Pinpoint the cell where the given text exists, returning its [X, Y] midpoint coordinate. 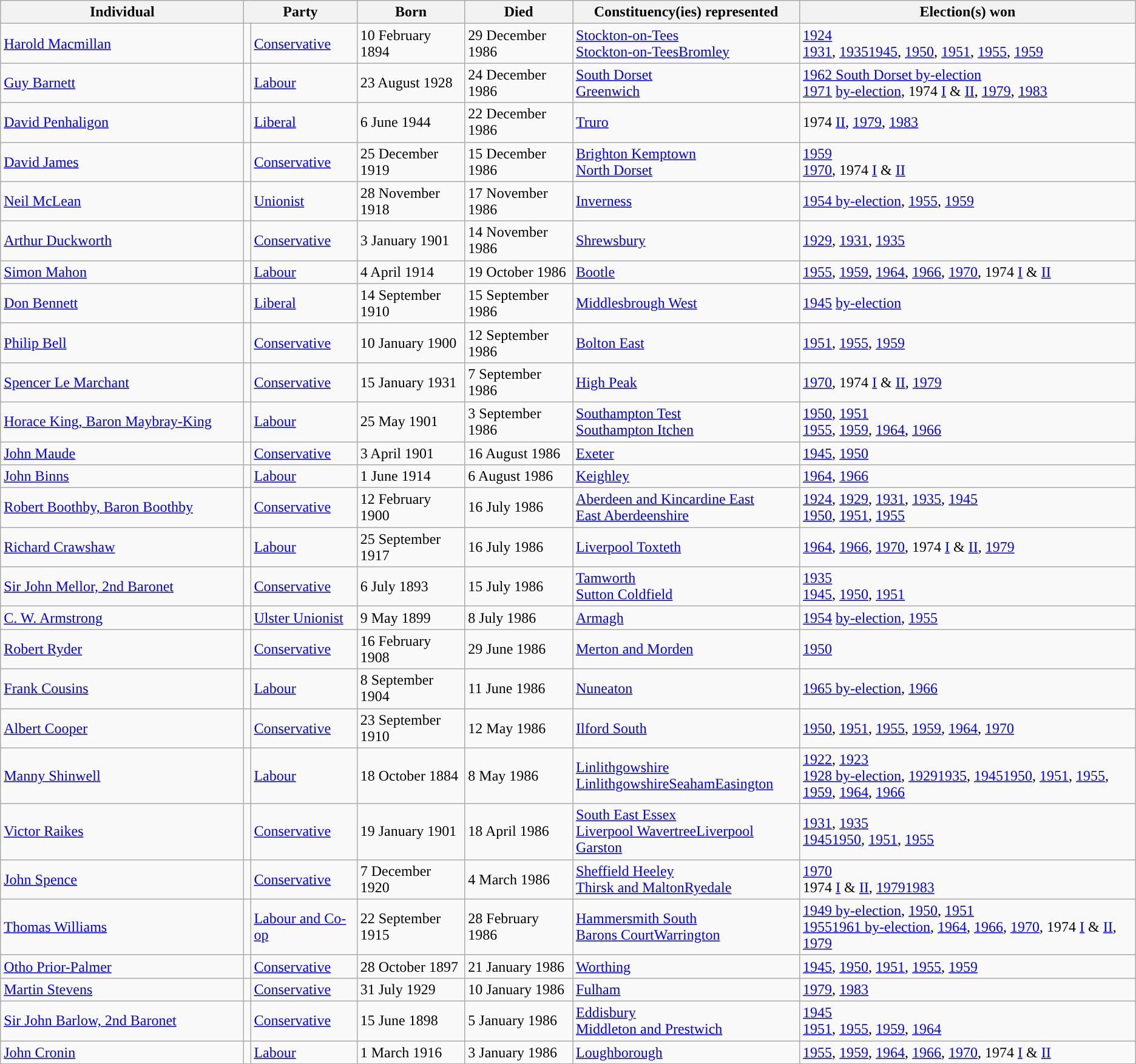
9 May 1899 [411, 618]
Shrewsbury [686, 240]
Neil McLean [123, 202]
7 September 1986 [519, 382]
4 April 1914 [411, 272]
LinlithgowshireLinlithgowshireSeahamEasington [686, 776]
8 September 1904 [411, 688]
23 August 1928 [411, 83]
16 August 1986 [519, 453]
1954 by-election, 1955 [968, 618]
14 September 1910 [411, 303]
15 September 1986 [519, 303]
Robert Boothby, Baron Boothby [123, 507]
1951, 1955, 1959 [968, 342]
Don Bennett [123, 303]
TamworthSutton Coldfield [686, 586]
David James [123, 161]
19451951, 1955, 1959, 1964 [968, 1021]
1954 by-election, 1955, 1959 [968, 202]
17 November 1986 [519, 202]
18 April 1986 [519, 832]
3 September 1986 [519, 421]
Labour and Co-op [303, 927]
Philip Bell [123, 342]
Horace King, Baron Maybray-King [123, 421]
1950 [968, 649]
EddisburyMiddleton and Prestwich [686, 1021]
1924, 1929, 1931, 1935, 19451950, 1951, 1955 [968, 507]
15 December 1986 [519, 161]
16 February 1908 [411, 649]
1970, 1974 I & II, 1979 [968, 382]
4 March 1986 [519, 879]
18 October 1884 [411, 776]
1949 by-election, 1950, 195119551961 by-election, 1964, 1966, 1970, 1974 I & II, 1979 [968, 927]
21 January 1986 [519, 966]
23 September 1910 [411, 728]
24 December 1986 [519, 83]
Guy Barnett [123, 83]
Worthing [686, 966]
28 October 1897 [411, 966]
Merton and Morden [686, 649]
1974 II, 1979, 1983 [968, 123]
John Spence [123, 879]
Otho Prior-Palmer [123, 966]
Sheffield HeeleyThirsk and MaltonRyedale [686, 879]
Keighley [686, 476]
14 November 1986 [519, 240]
8 May 1986 [519, 776]
22 December 1986 [519, 123]
David Penhaligon [123, 123]
Nuneaton [686, 688]
7 December 1920 [411, 879]
6 July 1893 [411, 586]
12 September 1986 [519, 342]
John Maude [123, 453]
Frank Cousins [123, 688]
Ulster Unionist [303, 618]
Unionist [303, 202]
12 February 1900 [411, 507]
Sir John Mellor, 2nd Baronet [123, 586]
1929, 1931, 1935 [968, 240]
28 February 1986 [519, 927]
Harold Macmillan [123, 44]
19351945, 1950, 1951 [968, 586]
Born [411, 12]
3 January 1986 [519, 1052]
1962 South Dorset by-election1971 by-election, 1974 I & II, 1979, 1983 [968, 83]
3 January 1901 [411, 240]
10 January 1900 [411, 342]
19701974 I & II, 19791983 [968, 879]
6 August 1986 [519, 476]
Albert Cooper [123, 728]
15 July 1986 [519, 586]
C. W. Armstrong [123, 618]
19241931, 19351945, 1950, 1951, 1955, 1959 [968, 44]
Fulham [686, 989]
Party [300, 12]
Truro [686, 123]
Constituency(ies) represented [686, 12]
High Peak [686, 382]
South East EssexLiverpool WavertreeLiverpool Garston [686, 832]
South DorsetGreenwich [686, 83]
6 June 1944 [411, 123]
Brighton KemptownNorth Dorset [686, 161]
1945 by-election [968, 303]
Thomas Williams [123, 927]
10 January 1986 [519, 989]
Liverpool Toxteth [686, 547]
11 June 1986 [519, 688]
Robert Ryder [123, 649]
3 April 1901 [411, 453]
Armagh [686, 618]
1 June 1914 [411, 476]
Hammersmith SouthBarons CourtWarrington [686, 927]
19 October 1986 [519, 272]
Spencer Le Marchant [123, 382]
Victor Raikes [123, 832]
8 July 1986 [519, 618]
22 September 1915 [411, 927]
Sir John Barlow, 2nd Baronet [123, 1021]
25 September 1917 [411, 547]
29 June 1986 [519, 649]
Exeter [686, 453]
John Binns [123, 476]
Election(s) won [968, 12]
12 May 1986 [519, 728]
1922, 19231928 by-election, 19291935, 19451950, 1951, 1955, 1959, 1964, 1966 [968, 776]
1965 by-election, 1966 [968, 688]
5 January 1986 [519, 1021]
Loughborough [686, 1052]
1931, 193519451950, 1951, 1955 [968, 832]
Bolton East [686, 342]
31 July 1929 [411, 989]
1945, 1950 [968, 453]
1979, 1983 [968, 989]
Inverness [686, 202]
1 March 1916 [411, 1052]
Martin Stevens [123, 989]
10 February 1894 [411, 44]
19 January 1901 [411, 832]
1945, 1950, 1951, 1955, 1959 [968, 966]
Died [519, 12]
28 November 1918 [411, 202]
15 January 1931 [411, 382]
19591970, 1974 I & II [968, 161]
John Cronin [123, 1052]
1950, 1951, 1955, 1959, 1964, 1970 [968, 728]
1950, 19511955, 1959, 1964, 1966 [968, 421]
Aberdeen and Kincardine EastEast Aberdeenshire [686, 507]
Arthur Duckworth [123, 240]
15 June 1898 [411, 1021]
Ilford South [686, 728]
1964, 1966 [968, 476]
Stockton-on-TeesStockton-on-TeesBromley [686, 44]
29 December 1986 [519, 44]
Richard Crawshaw [123, 547]
25 December 1919 [411, 161]
Manny Shinwell [123, 776]
Simon Mahon [123, 272]
25 May 1901 [411, 421]
Southampton TestSouthampton Itchen [686, 421]
Individual [123, 12]
Middlesbrough West [686, 303]
Bootle [686, 272]
1964, 1966, 1970, 1974 I & II, 1979 [968, 547]
